Extract the (X, Y) coordinate from the center of the cell holding the provided text.  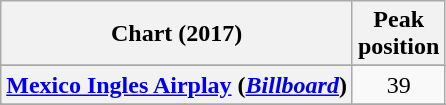
Mexico Ingles Airplay (Billboard) (177, 85)
39 (398, 85)
Peakposition (398, 34)
Chart (2017) (177, 34)
